Identify which cell holds the provided text, then report its [x, y] central coordinate. 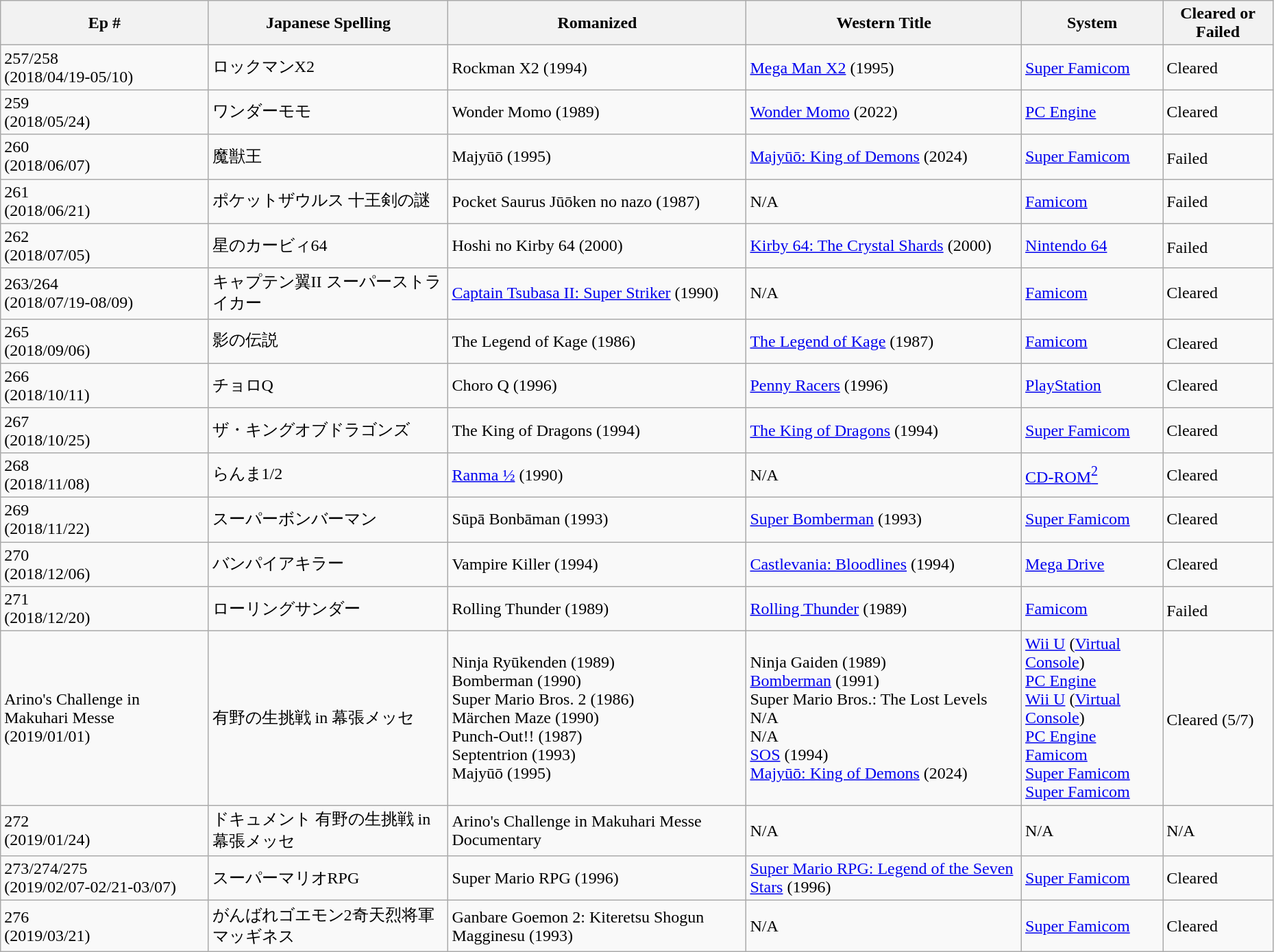
Mega Drive [1092, 563]
276(2019/03/21) [104, 926]
The Legend of Kage (1987) [884, 341]
PC Engine [1092, 112]
267(2018/10/25) [104, 430]
Majyūō (1995) [598, 156]
ローリングサンダー [328, 609]
262(2018/07/05) [104, 245]
Super Mario RPG (1996) [598, 879]
Super Bomberman (1993) [884, 520]
がんばれゴエモン2奇天烈将軍マッギネス [328, 926]
ロックマンX2 [328, 67]
Cleared or Failed [1218, 23]
ポケットザウルス 十王剣の謎 [328, 202]
ドキュメント 有野の生挑戦 in 幕張メッセ [328, 831]
Captain Tsubasa II: Super Striker (1990) [598, 293]
Cleared (5/7) [1218, 718]
Wonder Momo (1989) [598, 112]
Romanized [598, 23]
有野の生挑戦 in 幕張メッセ [328, 718]
265(2018/09/06) [104, 341]
Western Title [884, 23]
Hoshi no Kirby 64 (2000) [598, 245]
Castlevania: Bloodlines (1994) [884, 563]
270(2018/12/06) [104, 563]
PlayStation [1092, 385]
スーパーマリオRPG [328, 879]
Vampire Killer (1994) [598, 563]
Japanese Spelling [328, 23]
Rockman X2 (1994) [598, 67]
らんま1/2 [328, 474]
266(2018/10/11) [104, 385]
The Legend of Kage (1986) [598, 341]
268(2018/11/08) [104, 474]
Majyūō: King of Demons (2024) [884, 156]
Ninja Gaiden (1989)Bomberman (1991)Super Mario Bros.: The Lost LevelsN/AN/ASOS (1994)Majyūō: King of Demons (2024) [884, 718]
影の伝説 [328, 341]
Pocket Saurus Jūōken no nazo (1987) [598, 202]
261(2018/06/21) [104, 202]
星のカービィ64 [328, 245]
CD-ROM2 [1092, 474]
Ninja Ryūkenden (1989)Bomberman (1990)Super Mario Bros. 2 (1986)Märchen Maze (1990)Punch-Out!! (1987)Septentrion (1993)Majyūō (1995) [598, 718]
257/258(2018/04/19-05/10) [104, 67]
263/264 (2018/07/19-08/09) [104, 293]
271(2018/12/20) [104, 609]
273/274/275(2019/02/07-02/21-03/07) [104, 879]
バンパイアキラー [328, 563]
Sūpā Bonbāman (1993) [598, 520]
Mega Man X2 (1995) [884, 67]
272(2019/01/24) [104, 831]
チョロQ [328, 385]
魔獣王 [328, 156]
260(2018/06/07) [104, 156]
Choro Q (1996) [598, 385]
Kirby 64: The Crystal Shards (2000) [884, 245]
Nintendo 64 [1092, 245]
Ep # [104, 23]
ワンダーモモ [328, 112]
Ranma ½ (1990) [598, 474]
ザ・キングオブドラゴンズ [328, 430]
スーパーボンバーマン [328, 520]
Arino's Challenge in Makuhari Messe Documentary [598, 831]
Super Mario RPG: Legend of the Seven Stars (1996) [884, 879]
Wonder Momo (2022) [884, 112]
Ganbare Goemon 2: Kiteretsu Shogun Magginesu (1993) [598, 926]
269(2018/11/22) [104, 520]
キャプテン翼II スーパーストライカー [328, 293]
259(2018/05/24) [104, 112]
System [1092, 23]
Wii U (Virtual Console)PC EngineWii U (Virtual Console)PC EngineFamicomSuper FamicomSuper Famicom [1092, 718]
Penny Racers (1996) [884, 385]
Arino's Challenge in Makuhari Messe(2019/01/01) [104, 718]
